Detect which cell encompasses the target text, then output its [X, Y] center coordinate. 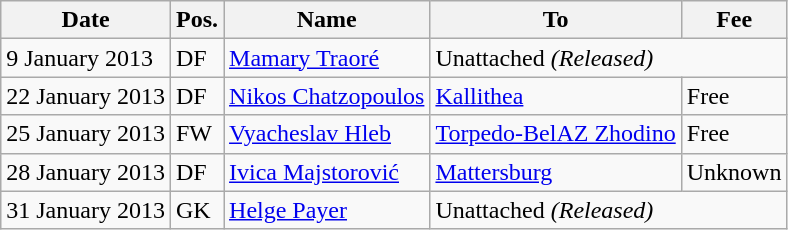
Fee [734, 20]
Name [327, 20]
31 January 2013 [86, 210]
Vyacheslav Hleb [327, 134]
22 January 2013 [86, 96]
To [556, 20]
28 January 2013 [86, 172]
GK [196, 210]
9 January 2013 [86, 58]
Pos. [196, 20]
Torpedo-BelAZ Zhodino [556, 134]
25 January 2013 [86, 134]
Mamary Traoré [327, 58]
FW [196, 134]
Ivica Majstorović [327, 172]
Date [86, 20]
Helge Payer [327, 210]
Mattersburg [556, 172]
Unknown [734, 172]
Kallithea [556, 96]
Nikos Chatzopoulos [327, 96]
